Search for the cell housing the specified text and yield its [X, Y] center coordinate. 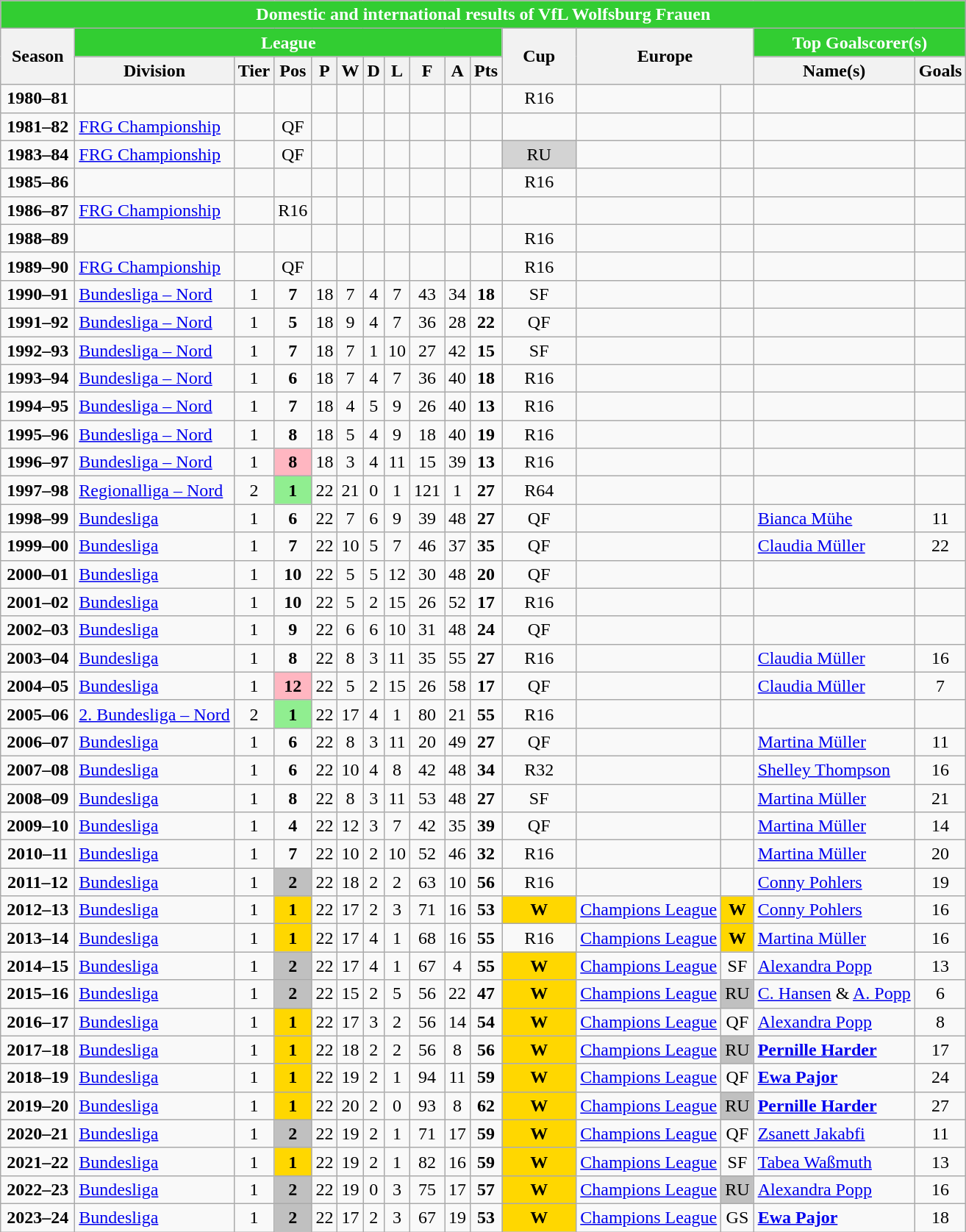
Domestic and international results of VfL Wolfsburg Frauen [484, 15]
1998–99 [38, 518]
P [325, 71]
R64 [540, 490]
A [457, 71]
54 [487, 1022]
2014–15 [38, 966]
Shelley Thompson [834, 770]
2006–07 [38, 742]
GS [737, 1217]
2002–03 [38, 630]
82 [426, 1161]
28 [457, 322]
2010–11 [38, 854]
2011–12 [38, 882]
43 [426, 294]
68 [426, 938]
2001–02 [38, 602]
2005–06 [38, 714]
R32 [540, 770]
Zsanett Jakabfi [834, 1133]
Bianca Mühe [834, 518]
1980–81 [38, 99]
121 [426, 490]
Tier [254, 71]
2019–20 [38, 1106]
57 [487, 1189]
32 [487, 854]
2009–10 [38, 826]
2021–22 [38, 1161]
94 [426, 1078]
1995–96 [38, 434]
Europe [665, 57]
2003–04 [38, 658]
2007–08 [38, 770]
37 [457, 546]
1991–92 [38, 322]
2022–23 [38, 1189]
2013–14 [38, 938]
2020–21 [38, 1133]
1996–97 [38, 462]
Division [154, 71]
1989–90 [38, 266]
2017–18 [38, 1050]
L [397, 71]
D [373, 71]
Goals [940, 71]
93 [426, 1106]
1997–98 [38, 490]
2023–24 [38, 1217]
Pts [487, 71]
47 [487, 994]
2. Bundesliga – Nord [154, 714]
75 [426, 1189]
30 [426, 574]
1988–89 [38, 238]
49 [457, 742]
2018–19 [38, 1078]
2016–17 [38, 1022]
1985–86 [38, 182]
Season [38, 57]
31 [426, 630]
63 [426, 882]
C. Hansen & A. Popp [834, 994]
2008–09 [38, 798]
1983–84 [38, 154]
Cup [540, 57]
80 [426, 714]
Top Goalscorer(s) [860, 43]
1990–91 [38, 294]
Regionalliga – Nord [154, 490]
Tabea Waßmuth [834, 1161]
League [288, 43]
1992–93 [38, 351]
F [426, 71]
2000–01 [38, 574]
2012–13 [38, 910]
Pos [293, 71]
58 [457, 686]
2015–16 [38, 994]
62 [487, 1106]
2004–05 [38, 686]
1993–94 [38, 379]
1986–87 [38, 210]
1994–95 [38, 407]
1981–82 [38, 126]
Name(s) [834, 71]
1999–00 [38, 546]
